Return (x, y) of the center of cell containing provided text 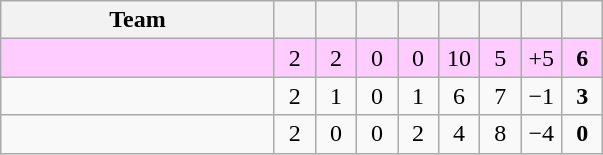
3 (582, 96)
5 (500, 58)
+5 (542, 58)
7 (500, 96)
4 (460, 134)
10 (460, 58)
8 (500, 134)
−1 (542, 96)
Team (138, 20)
−4 (542, 134)
